Find where the given text appears and provide that cell's center as [X, Y] coordinate. 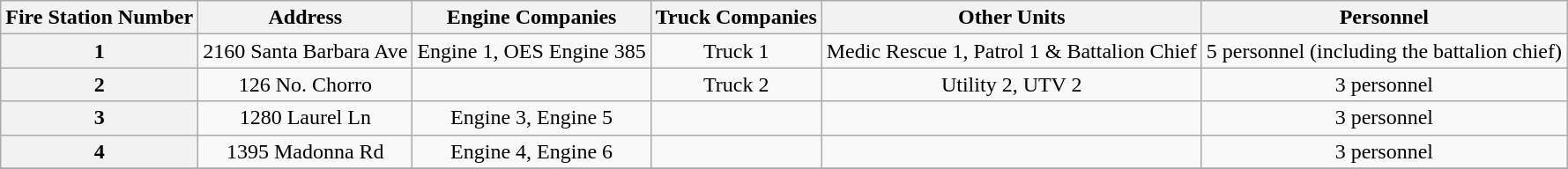
Engine 3, Engine 5 [531, 118]
Medic Rescue 1, Patrol 1 & Battalion Chief [1012, 51]
5 personnel (including the battalion chief) [1384, 51]
Engine 4, Engine 6 [531, 151]
Address [305, 18]
2160 Santa Barbara Ave [305, 51]
Fire Station Number [100, 18]
1395 Madonna Rd [305, 151]
3 [100, 118]
126 No. Chorro [305, 84]
Personnel [1384, 18]
2 [100, 84]
Engine 1, OES Engine 385 [531, 51]
1 [100, 51]
Truck 2 [736, 84]
Truck 1 [736, 51]
1280 Laurel Ln [305, 118]
4 [100, 151]
Utility 2, UTV 2 [1012, 84]
Engine Companies [531, 18]
Truck Companies [736, 18]
Other Units [1012, 18]
